For the text-containing cell, return its midpoint in (X, Y) coordinate format. 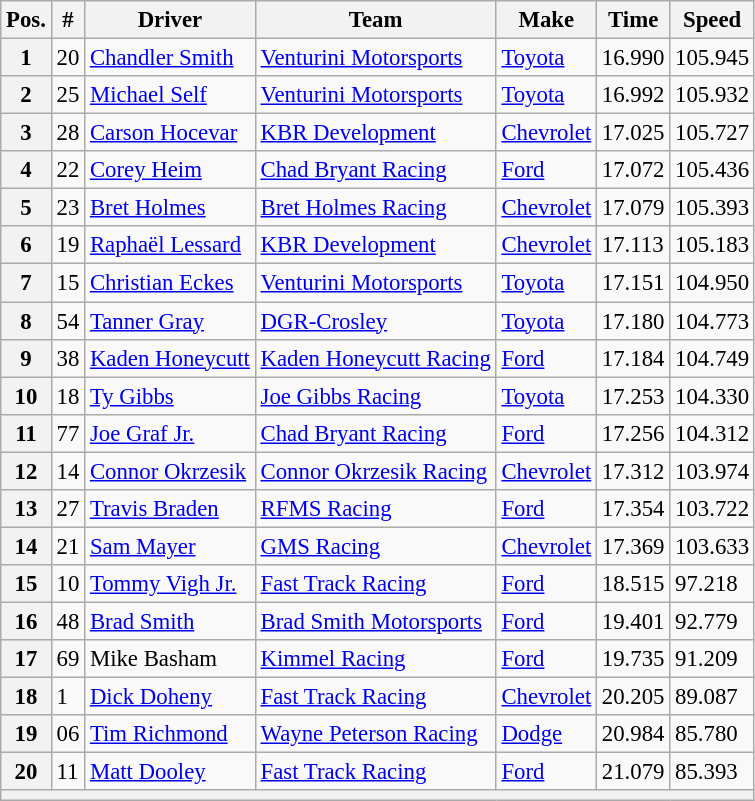
Connor Okrzesik Racing (376, 471)
103.974 (712, 471)
17.180 (634, 321)
16.992 (634, 95)
Brad Smith (170, 621)
06 (68, 734)
Connor Okrzesik (170, 471)
17.354 (634, 509)
104.312 (712, 433)
3 (26, 133)
2 (26, 95)
Bret Holmes Racing (376, 208)
105.436 (712, 170)
Raphaël Lessard (170, 245)
19.735 (634, 659)
13 (26, 509)
9 (26, 358)
54 (68, 321)
17.025 (634, 133)
48 (68, 621)
8 (26, 321)
Michael Self (170, 95)
17.113 (634, 245)
20.984 (634, 734)
104.749 (712, 358)
Corey Heim (170, 170)
Christian Eckes (170, 283)
Joe Gibbs Racing (376, 396)
6 (26, 245)
89.087 (712, 697)
21 (68, 546)
17 (26, 659)
Wayne Peterson Racing (376, 734)
104.773 (712, 321)
Carson Hocevar (170, 133)
18.515 (634, 584)
17.072 (634, 170)
Ty Gibbs (170, 396)
91.209 (712, 659)
Tommy Vigh Jr. (170, 584)
Dick Doheny (170, 697)
105.727 (712, 133)
Driver (170, 20)
85.393 (712, 772)
19.401 (634, 621)
92.779 (712, 621)
Bret Holmes (170, 208)
16.990 (634, 58)
Chandler Smith (170, 58)
105.932 (712, 95)
85.780 (712, 734)
Team (376, 20)
4 (26, 170)
Joe Graf Jr. (170, 433)
12 (26, 471)
17.253 (634, 396)
20.205 (634, 697)
17.369 (634, 546)
17.256 (634, 433)
GMS Racing (376, 546)
Kimmel Racing (376, 659)
Kaden Honeycutt (170, 358)
17.184 (634, 358)
17.079 (634, 208)
Tanner Gray (170, 321)
Speed (712, 20)
28 (68, 133)
16 (26, 621)
Matt Dooley (170, 772)
27 (68, 509)
Sam Mayer (170, 546)
69 (68, 659)
105.945 (712, 58)
105.183 (712, 245)
25 (68, 95)
104.950 (712, 283)
103.633 (712, 546)
97.218 (712, 584)
103.722 (712, 509)
Pos. (26, 20)
Tim Richmond (170, 734)
Travis Braden (170, 509)
22 (68, 170)
5 (26, 208)
# (68, 20)
21.079 (634, 772)
RFMS Racing (376, 509)
Kaden Honeycutt Racing (376, 358)
38 (68, 358)
Make (546, 20)
Brad Smith Motorsports (376, 621)
Time (634, 20)
Mike Basham (170, 659)
Dodge (546, 734)
77 (68, 433)
7 (26, 283)
104.330 (712, 396)
23 (68, 208)
17.312 (634, 471)
105.393 (712, 208)
DGR-Crosley (376, 321)
17.151 (634, 283)
